Detect which cell encompasses the target text, then output its [X, Y] center coordinate. 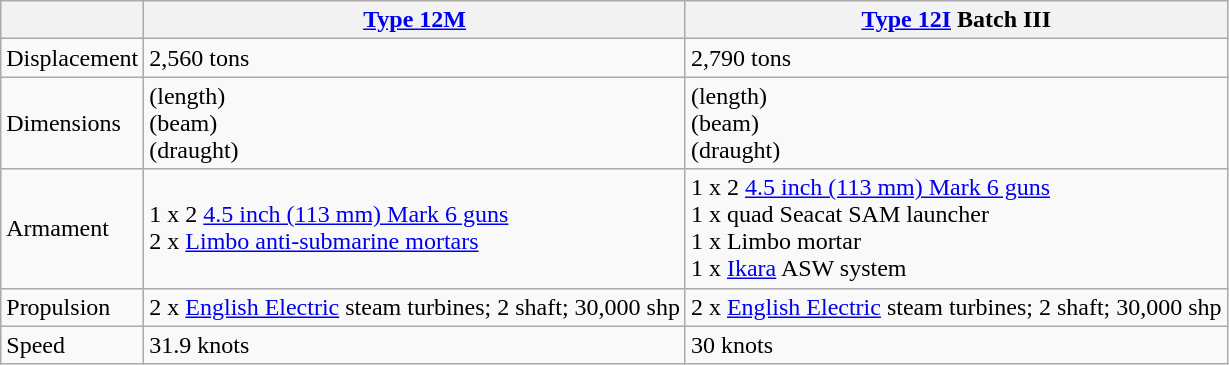
Displacement [72, 58]
Propulsion [72, 307]
30 knots [956, 345]
31.9 knots [415, 345]
Armament [72, 228]
Type 12M [415, 20]
2,560 tons [415, 58]
1 x 2 4.5 inch (113 mm) Mark 6 guns2 x Limbo anti-submarine mortars [415, 228]
Dimensions [72, 123]
Speed [72, 345]
2,790 tons [956, 58]
1 x 2 4.5 inch (113 mm) Mark 6 guns1 x quad Seacat SAM launcher1 x Limbo mortar1 x Ikara ASW system [956, 228]
Type 12I Batch III [956, 20]
